Identify which cell holds the provided text, then report its (X, Y) central coordinate. 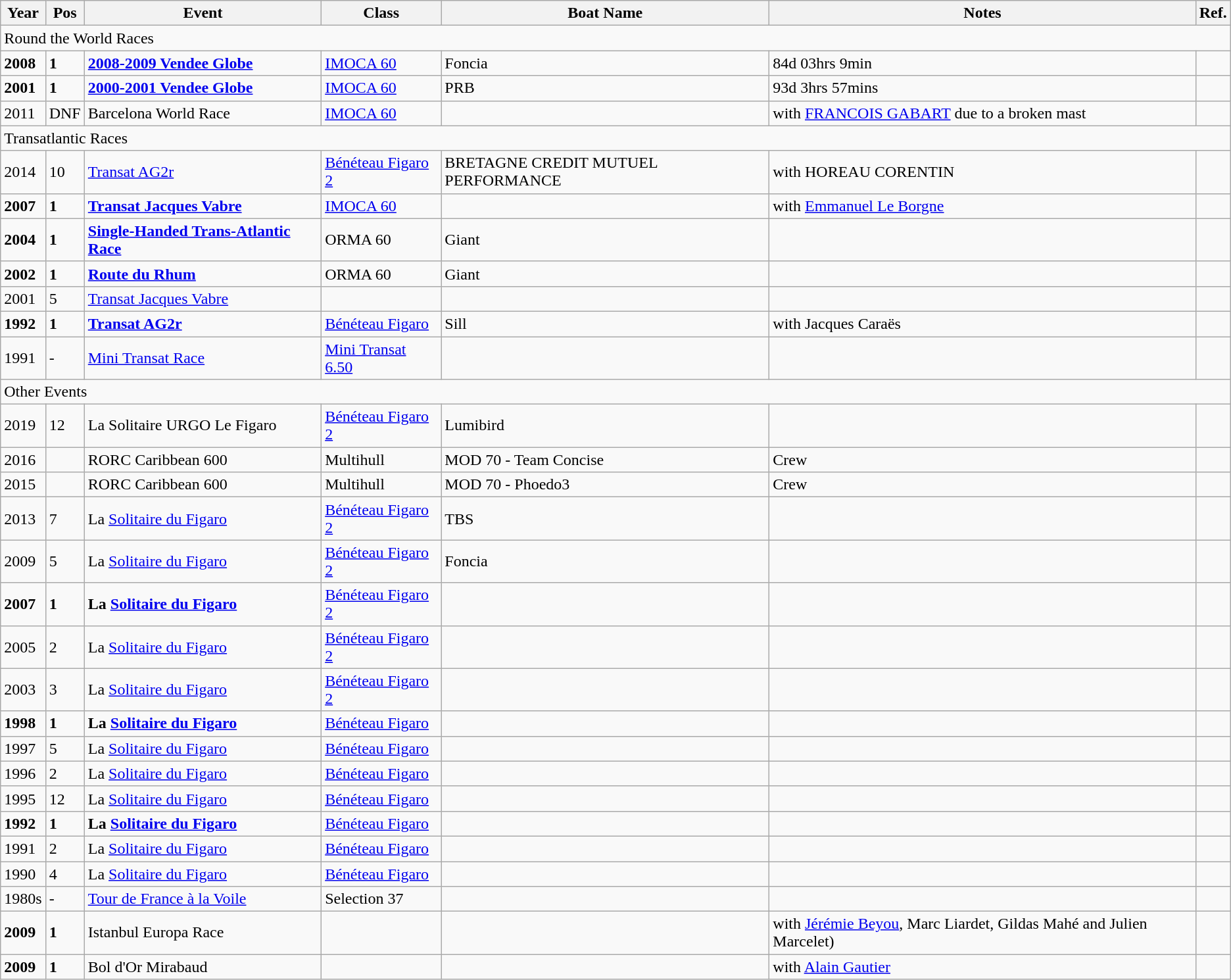
10 (64, 172)
93d 3hrs 57mins (982, 88)
3 (64, 689)
Single-Handed Trans-Atlantic Race (203, 239)
Ref. (1213, 13)
Barcelona World Race (203, 113)
Bol d'Or Mirabaud (203, 967)
Class (381, 13)
Transatlantic Races (615, 138)
Route du Rhum (203, 274)
2014 (23, 172)
1980s (23, 899)
1996 (23, 773)
with Emmanuel Le Borgne (982, 206)
Event (203, 13)
MOD 70 - Phoedo3 (605, 485)
with FRANCOIS GABART due to a broken mast (982, 113)
Mini Transat Race (203, 358)
Boat Name (605, 13)
PRB (605, 88)
2016 (23, 460)
2008-2009 Vendee Globe (203, 63)
DNF (64, 113)
2013 (23, 518)
with HOREAU CORENTIN (982, 172)
MOD 70 - Team Concise (605, 460)
Tour de France à la Voile (203, 899)
2003 (23, 689)
2005 (23, 647)
Selection 37 (381, 899)
Notes (982, 13)
1995 (23, 798)
1997 (23, 748)
2008 (23, 63)
7 (64, 518)
Year (23, 13)
Pos (64, 13)
BRETAGNE CREDIT MUTUEL PERFORMANCE (605, 172)
2015 (23, 485)
2004 (23, 239)
1998 (23, 723)
La Solitaire URGO Le Figaro (203, 426)
Mini Transat 6.50 (381, 358)
with Jacques Caraës (982, 324)
Other Events (615, 392)
Lumibird (605, 426)
Round the World Races (615, 38)
2002 (23, 274)
with Alain Gautier (982, 967)
84d 03hrs 9min (982, 63)
2019 (23, 426)
Sill (605, 324)
Istanbul Europa Race (203, 933)
4 (64, 874)
2011 (23, 113)
with Jérémie Beyou, Marc Liardet, Gildas Mahé and Julien Marcelet) (982, 933)
TBS (605, 518)
2000-2001 Vendee Globe (203, 88)
1990 (23, 874)
